Capture the cell that displays the provided text and extract its [X, Y] central coordinate. 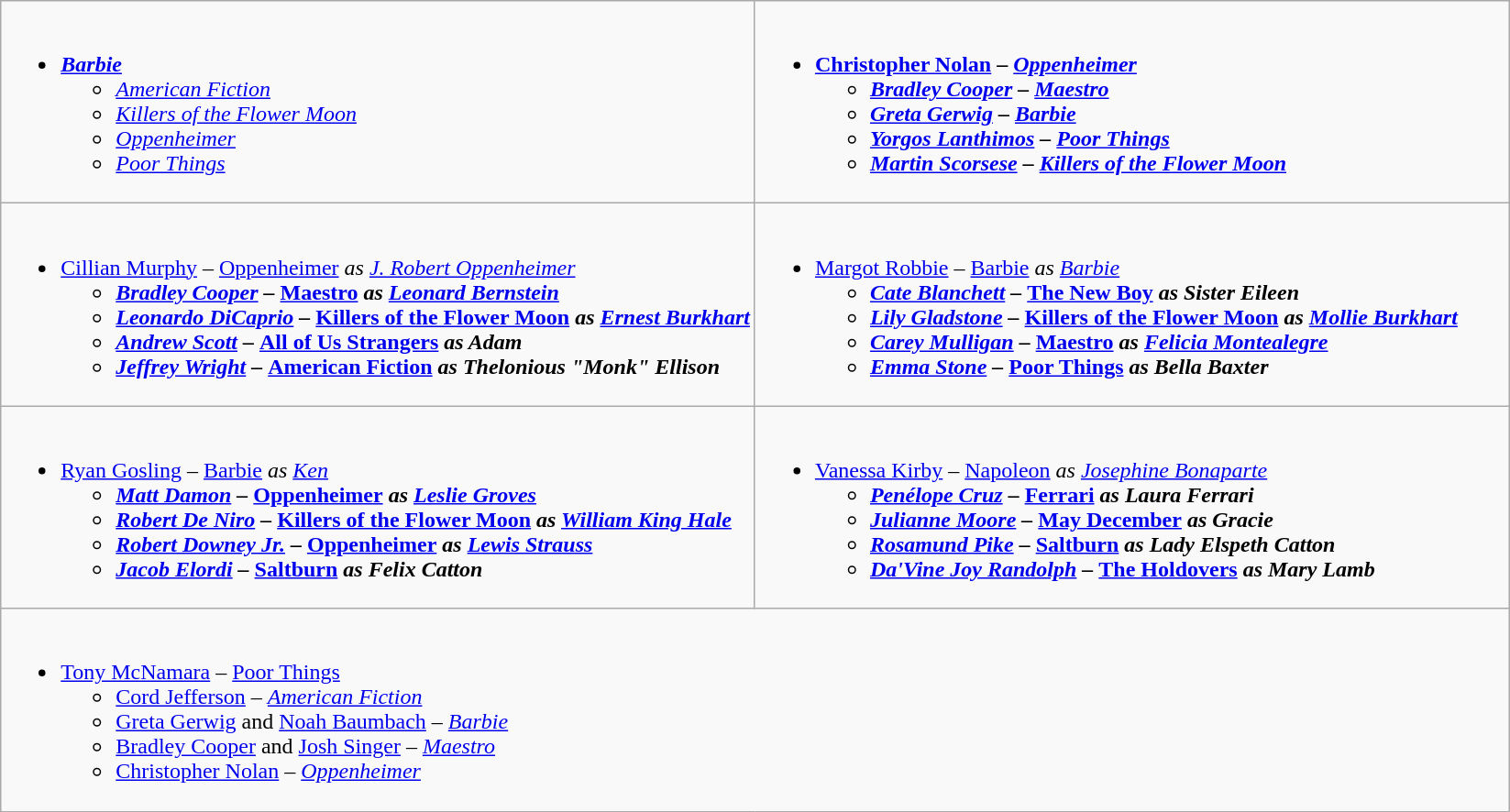
BarbieAmerican FictionKillers of the Flower MoonOppenheimerPoor Things [378, 103]
